Pinpoint the cell where the given text exists, returning its [x, y] midpoint coordinate. 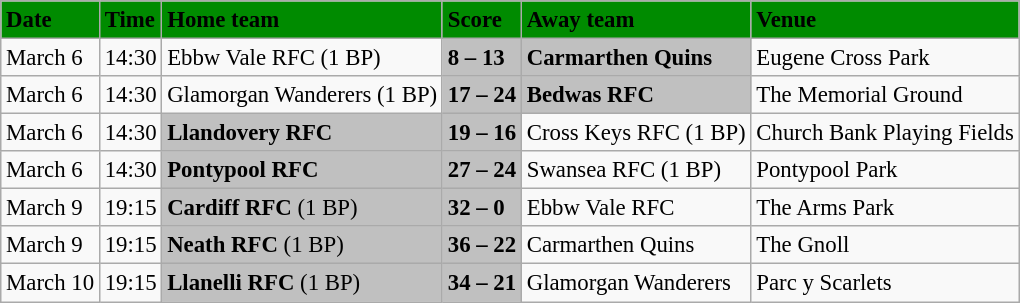
17 – 24 [482, 95]
Bedwas RFC [636, 95]
Time [130, 20]
Ebbw Vale RFC (1 BP) [302, 57]
Pontypool RFC [302, 170]
Cardiff RFC (1 BP) [302, 208]
Llanelli RFC (1 BP) [302, 283]
8 – 13 [482, 57]
Glamorgan Wanderers [636, 283]
36 – 22 [482, 245]
19 – 16 [482, 133]
Neath RFC (1 BP) [302, 245]
Llandovery RFC [302, 133]
The Arms Park [885, 208]
Glamorgan Wanderers (1 BP) [302, 95]
Eugene Cross Park [885, 57]
Pontypool Park [885, 170]
34 – 21 [482, 283]
Cross Keys RFC (1 BP) [636, 133]
Parc y Scarlets [885, 283]
March 10 [50, 283]
The Gnoll [885, 245]
27 – 24 [482, 170]
Score [482, 20]
Away team [636, 20]
Venue [885, 20]
Date [50, 20]
Church Bank Playing Fields [885, 133]
Ebbw Vale RFC [636, 208]
Swansea RFC (1 BP) [636, 170]
Home team [302, 20]
32 – 0 [482, 208]
The Memorial Ground [885, 95]
